Return [x, y] of the center of cell containing provided text 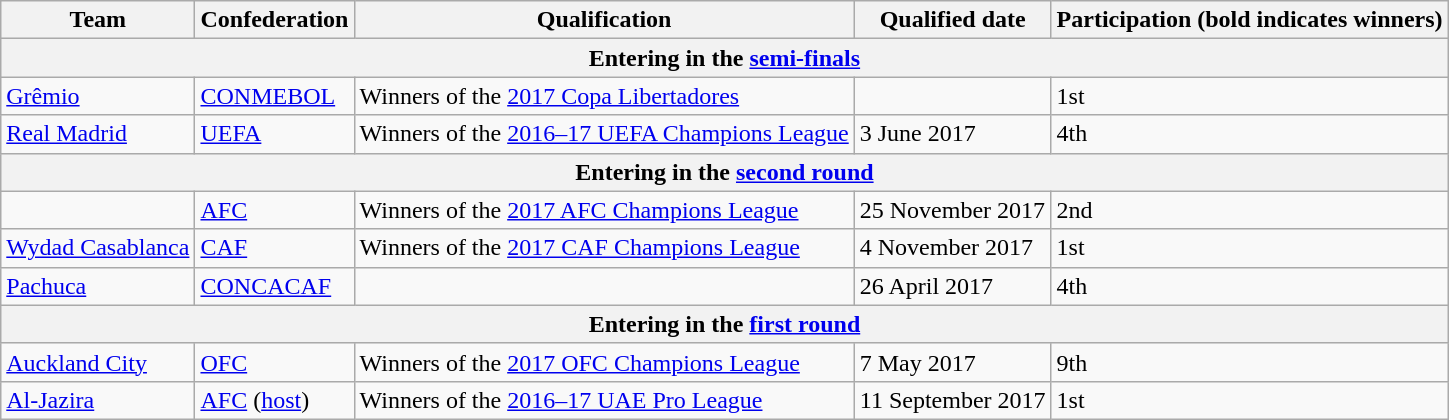
Winners of the 2017 AFC Champions League [604, 210]
Winners of the 2017 CAF Champions League [604, 248]
Wydad Casablanca [98, 248]
Winners of the 2016–17 UEFA Champions League [604, 134]
Winners of the 2016–17 UAE Pro League [604, 400]
Pachuca [98, 286]
AFC [274, 210]
26 April 2017 [952, 286]
Entering in the first round [724, 324]
Real Madrid [98, 134]
Qualified date [952, 20]
9th [1250, 362]
OFC [274, 362]
Confederation [274, 20]
Al-Jazira [98, 400]
3 June 2017 [952, 134]
7 May 2017 [952, 362]
25 November 2017 [952, 210]
Winners of the 2017 Copa Libertadores [604, 96]
Qualification [604, 20]
Grêmio [98, 96]
AFC (host) [274, 400]
CAF [274, 248]
4 November 2017 [952, 248]
Entering in the second round [724, 172]
2nd [1250, 210]
Team [98, 20]
Participation (bold indicates winners) [1250, 20]
Entering in the semi-finals [724, 58]
CONMEBOL [274, 96]
Winners of the 2017 OFC Champions League [604, 362]
11 September 2017 [952, 400]
CONCACAF [274, 286]
UEFA [274, 134]
Auckland City [98, 362]
